Locate the cell with the specified text and output its [x, y] center coordinate. 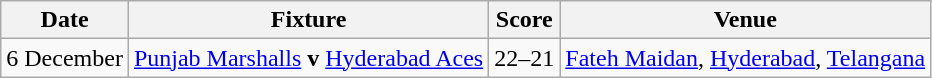
Punjab Marshalls v Hyderabad Aces [308, 58]
Fixture [308, 20]
Fateh Maidan, Hyderabad, Telangana [746, 58]
6 December [65, 58]
Score [524, 20]
Venue [746, 20]
Date [65, 20]
22–21 [524, 58]
